For the text-containing cell, return its midpoint in [X, Y] coordinate format. 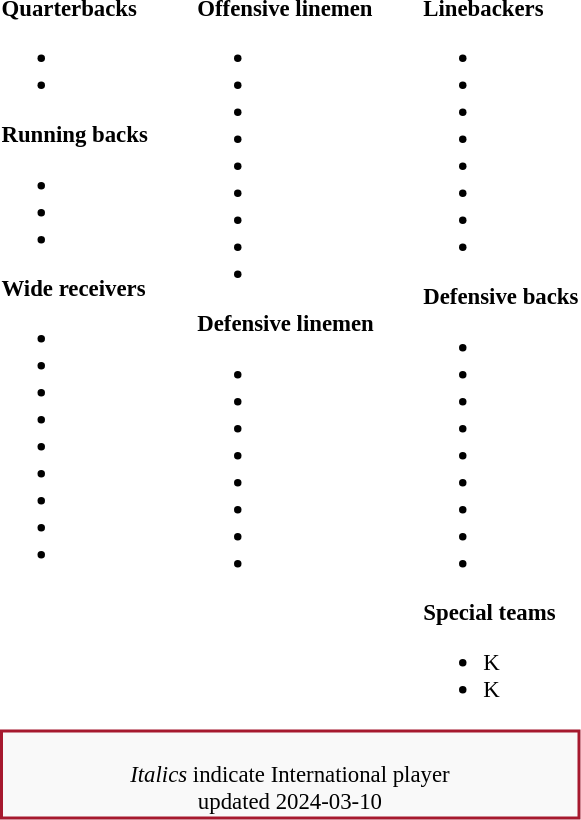
Italics indicate International player updated 2024-03-10 [290, 775]
